Detect which cell encompasses the target text, then output its [x, y] center coordinate. 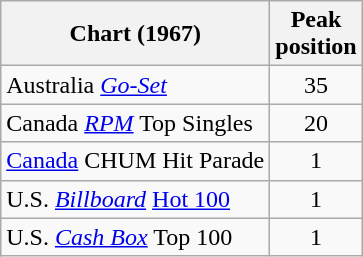
35 [316, 85]
U.S. Billboard Hot 100 [136, 199]
Peakposition [316, 34]
Chart (1967) [136, 34]
Australia Go-Set [136, 85]
20 [316, 123]
U.S. Cash Box Top 100 [136, 237]
Canada CHUM Hit Parade [136, 161]
Canada RPM Top Singles [136, 123]
